Search for the cell housing the specified text and yield its [X, Y] center coordinate. 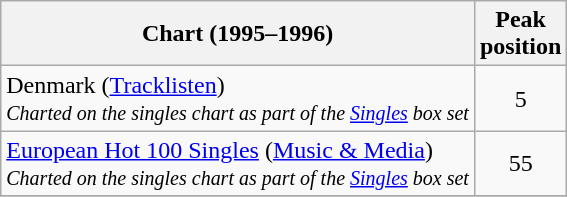
5 [520, 98]
European Hot 100 Singles (Music & Media)Charted on the singles chart as part of the Singles box set [238, 164]
Chart (1995–1996) [238, 34]
Peakposition [520, 34]
Denmark (Tracklisten)Charted on the singles chart as part of the Singles box set [238, 98]
55 [520, 164]
